Pinpoint the cell where the given text exists, returning its (x, y) midpoint coordinate. 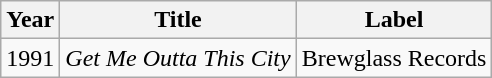
Year (30, 20)
Title (178, 20)
Get Me Outta This City (178, 58)
1991 (30, 58)
Label (394, 20)
Brewglass Records (394, 58)
